Determine the (X, Y) coordinate at the center of the cell enclosing the given text.  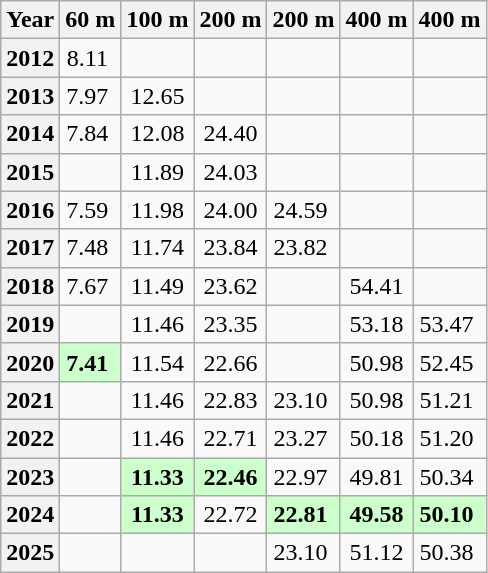
51.12 (376, 553)
8.11 (90, 58)
50.10 (450, 515)
100 m (158, 20)
24.00 (230, 210)
22.46 (230, 477)
52.45 (450, 362)
23.35 (230, 324)
11.98 (158, 210)
22.83 (230, 400)
2022 (30, 438)
23.82 (304, 248)
2024 (30, 515)
12.08 (158, 134)
23.62 (230, 286)
24.03 (230, 172)
51.21 (450, 400)
53.18 (376, 324)
11.54 (158, 362)
7.59 (90, 210)
7.67 (90, 286)
2013 (30, 96)
7.41 (90, 362)
2017 (30, 248)
22.81 (304, 515)
11.49 (158, 286)
2023 (30, 477)
2019 (30, 324)
24.40 (230, 134)
22.66 (230, 362)
2021 (30, 400)
11.74 (158, 248)
51.20 (450, 438)
2018 (30, 286)
2014 (30, 134)
2020 (30, 362)
22.97 (304, 477)
50.18 (376, 438)
49.81 (376, 477)
50.38 (450, 553)
50.34 (450, 477)
24.59 (304, 210)
23.27 (304, 438)
12.65 (158, 96)
7.48 (90, 248)
23.84 (230, 248)
Year (30, 20)
22.71 (230, 438)
11.89 (158, 172)
2025 (30, 553)
2015 (30, 172)
53.47 (450, 324)
7.97 (90, 96)
60 m (90, 20)
49.58 (376, 515)
2012 (30, 58)
7.84 (90, 134)
54.41 (376, 286)
22.72 (230, 515)
2016 (30, 210)
